Identify which cell holds the provided text, then report its (X, Y) central coordinate. 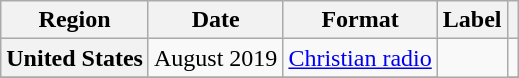
United States (75, 58)
Region (75, 20)
Christian radio (360, 58)
Label (472, 20)
August 2019 (215, 58)
Format (360, 20)
Date (215, 20)
